Extract the (X, Y) coordinate from the center of the cell holding the provided text.  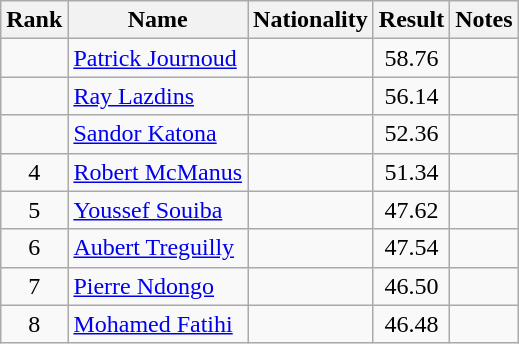
Mohamed Fatihi (158, 324)
Ray Lazdins (158, 96)
47.62 (411, 210)
Rank (34, 20)
Nationality (311, 20)
4 (34, 172)
Pierre Ndongo (158, 286)
51.34 (411, 172)
Robert McManus (158, 172)
6 (34, 248)
56.14 (411, 96)
58.76 (411, 58)
47.54 (411, 248)
46.48 (411, 324)
Aubert Treguilly (158, 248)
7 (34, 286)
Result (411, 20)
5 (34, 210)
Sandor Katona (158, 134)
8 (34, 324)
Patrick Journoud (158, 58)
46.50 (411, 286)
Notes (484, 20)
Youssef Souiba (158, 210)
Name (158, 20)
52.36 (411, 134)
